Detect which cell encompasses the target text, then output its (x, y) center coordinate. 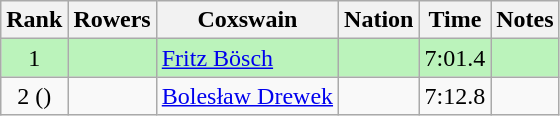
Rank (34, 20)
Nation (379, 20)
Coxswain (247, 20)
Rowers (112, 20)
Fritz Bösch (247, 58)
Notes (525, 20)
7:01.4 (455, 58)
1 (34, 58)
7:12.8 (455, 96)
Time (455, 20)
2 () (34, 96)
Bolesław Drewek (247, 96)
